From the cell containing the given text, extract its center point as (X, Y) coordinate. 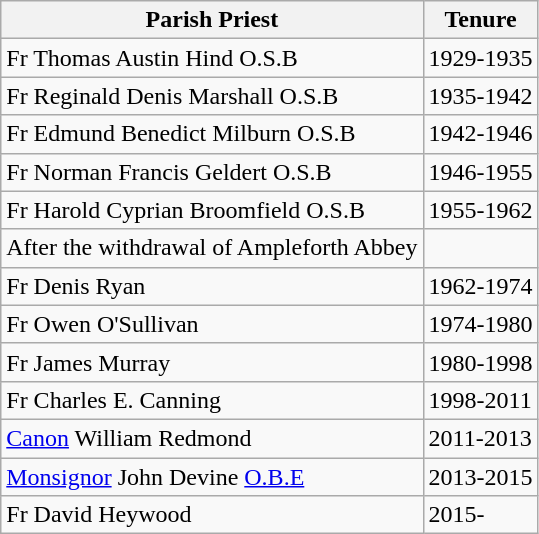
Fr David Heywood (212, 515)
Fr Charles E. Canning (212, 400)
Parish Priest (212, 20)
1974-1980 (480, 324)
Fr Denis Ryan (212, 286)
Fr Thomas Austin Hind O.S.B (212, 58)
Fr Owen O'Sullivan (212, 324)
1980-1998 (480, 362)
Monsignor John Devine O.B.E (212, 477)
1935-1942 (480, 96)
2011-2013 (480, 438)
Fr Reginald Denis Marshall O.S.B (212, 96)
Fr Edmund Benedict Milburn O.S.B (212, 134)
2013-2015 (480, 477)
1998-2011 (480, 400)
Fr Harold Cyprian Broomfield O.S.B (212, 210)
1955-1962 (480, 210)
After the withdrawal of Ampleforth Abbey (212, 248)
1946-1955 (480, 172)
1942-1946 (480, 134)
Canon William Redmond (212, 438)
2015- (480, 515)
Fr Norman Francis Geldert O.S.B (212, 172)
1962-1974 (480, 286)
Tenure (480, 20)
Fr James Murray (212, 362)
1929-1935 (480, 58)
